Return the [x, y] coordinate for the center point of the cell that contains the specified text.  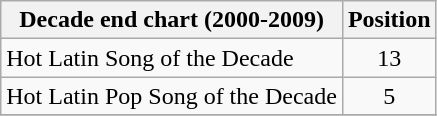
Position [389, 20]
13 [389, 58]
Hot Latin Pop Song of the Decade [172, 96]
5 [389, 96]
Hot Latin Song of the Decade [172, 58]
Decade end chart (2000-2009) [172, 20]
